Detect which cell encompasses the target text, then output its (X, Y) center coordinate. 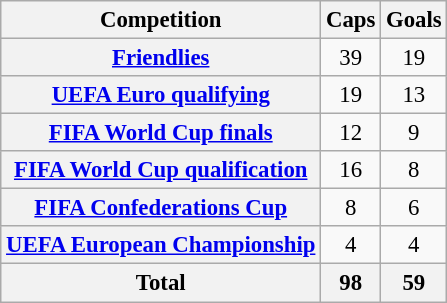
Competition (161, 20)
6 (414, 208)
16 (351, 170)
FIFA World Cup qualification (161, 170)
Total (161, 283)
39 (351, 58)
FIFA Confederations Cup (161, 208)
59 (414, 283)
9 (414, 133)
Friendlies (161, 58)
98 (351, 283)
12 (351, 133)
Goals (414, 20)
Caps (351, 20)
FIFA World Cup finals (161, 133)
13 (414, 95)
UEFA Euro qualifying (161, 95)
UEFA European Championship (161, 245)
